Find where the given text appears and provide that cell's center as (x, y) coordinate. 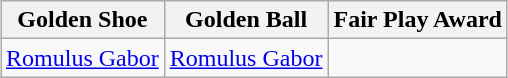
Golden Ball (246, 20)
Fair Play Award (418, 20)
Golden Shoe (82, 20)
